Extract the [x, y] coordinate from the center of the cell holding the provided text.  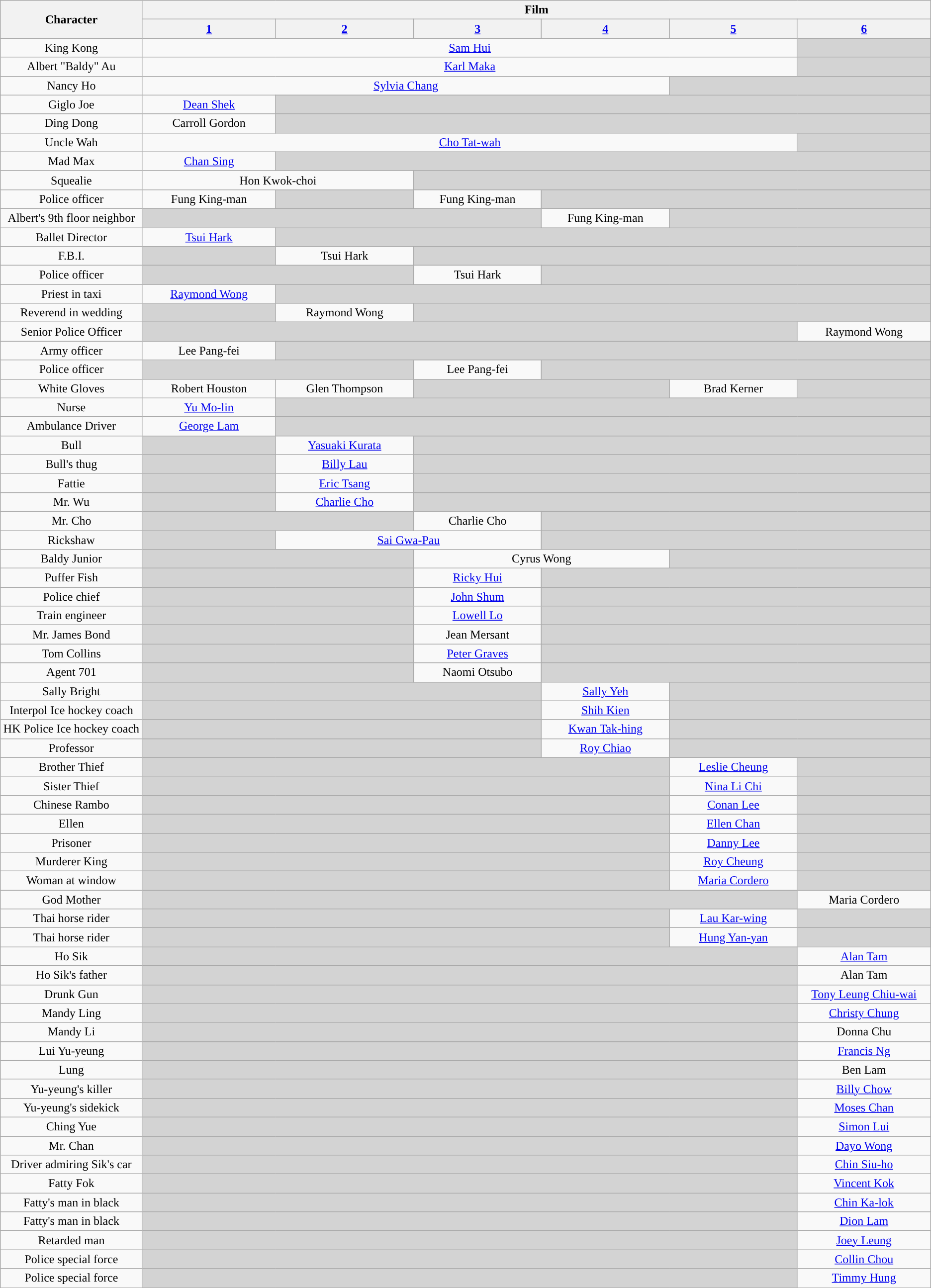
Character [72, 19]
Prisoner [72, 843]
Chin Siu-ho [864, 1165]
Nina Li Chi [733, 786]
2 [344, 29]
Moses Chan [864, 1107]
Reverend in wedding [72, 313]
Mad Max [72, 161]
Retarded man [72, 1240]
Christy Chung [864, 1013]
Mr. Chan [72, 1145]
Roy Chiao [606, 748]
Conan Lee [733, 805]
Drunk Gun [72, 994]
Woman at window [72, 881]
Yu-yeung's sidekick [72, 1107]
Fatty Fok [72, 1184]
Francis Ng [864, 1051]
Mandy Ling [72, 1013]
Ho Sik [72, 956]
Donna Chu [864, 1032]
Brad Kerner [733, 388]
Murderer King [72, 862]
Mandy Li [72, 1032]
Eric Tsang [344, 483]
Ballet Director [72, 237]
Bull [72, 445]
Chinese Rambo [72, 805]
Billy Lau [344, 464]
Mr. Wu [72, 502]
Mr. James Bond [72, 635]
Ben Lam [864, 1070]
4 [606, 29]
Senior Police Officer [72, 332]
Interpol Ice hockey coach [72, 710]
Giglo Joe [72, 104]
Yu Mo-lin [209, 407]
HK Police Ice hockey coach [72, 729]
Yu-yeung's killer [72, 1089]
Rickshaw [72, 540]
Lowell Lo [477, 616]
Danny Lee [733, 843]
F.B.I. [72, 256]
Ellen [72, 824]
Naomi Otsubo [477, 672]
Professor [72, 748]
Train engineer [72, 616]
Cyrus Wong [542, 559]
Baldy Junior [72, 559]
Sally Yeh [606, 691]
Tony Leung Chiu-wai [864, 994]
Dean Shek [209, 104]
Ricky Hui [477, 578]
3 [477, 29]
Hung Yan-yan [733, 937]
Simon Lui [864, 1126]
Ho Sik's father [72, 975]
Kwan Tak-hing [606, 729]
Lui Yu-yeung [72, 1051]
White Gloves [72, 388]
Squealie [72, 180]
Police chief [72, 597]
Ding Dong [72, 123]
Sai Gwa-Pau [409, 540]
Collin Chou [864, 1259]
Robert Houston [209, 388]
Jean Mersant [477, 635]
Fattie [72, 483]
Hon Kwok-choi [278, 180]
Driver admiring Sik's car [72, 1165]
Bull's thug [72, 464]
Albert "Baldy" Au [72, 67]
George Lam [209, 426]
Shih Kien [606, 710]
Tom Collins [72, 653]
Sam Hui [469, 48]
Agent 701 [72, 672]
Ambulance Driver [72, 426]
King Kong [72, 48]
Chan Sing [209, 161]
Film [536, 10]
Sally Bright [72, 691]
5 [733, 29]
Puffer Fish [72, 578]
Lung [72, 1070]
Sylvia Chang [406, 86]
Army officer [72, 351]
Mr. Cho [72, 521]
Carroll Gordon [209, 123]
Glen Thompson [344, 388]
God Mother [72, 900]
6 [864, 29]
Ellen Chan [733, 824]
Vincent Kok [864, 1184]
Albert's 9th floor neighbor [72, 218]
Peter Graves [477, 653]
Priest in taxi [72, 294]
Dayo Wong [864, 1145]
Yasuaki Kurata [344, 445]
Billy Chow [864, 1089]
John Shum [477, 597]
Nurse [72, 407]
Joey Leung [864, 1240]
1 [209, 29]
Chin Ka-lok [864, 1202]
Karl Maka [469, 67]
Sister Thief [72, 786]
Leslie Cheung [733, 767]
Ching Yue [72, 1126]
Roy Cheung [733, 862]
Uncle Wah [72, 142]
Brother Thief [72, 767]
Cho Tat-wah [469, 142]
Nancy Ho [72, 86]
Dion Lam [864, 1221]
Lau Kar-wing [733, 919]
Timmy Hung [864, 1278]
